Detect which cell encompasses the target text, then output its (x, y) center coordinate. 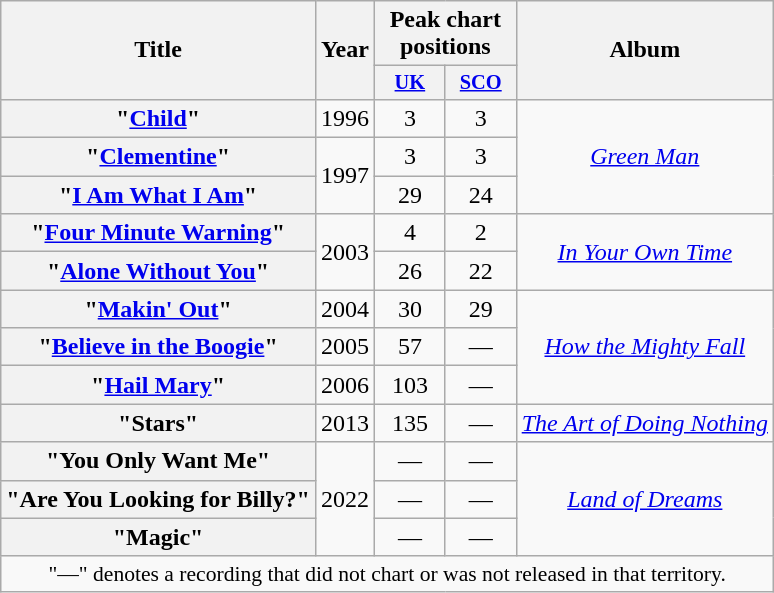
"Four Minute Warning" (158, 233)
The Art of Doing Nothing (644, 423)
57 (410, 347)
2013 (344, 423)
24 (480, 195)
103 (410, 385)
"—" denotes a recording that did not chart or was not released in that territory. (388, 574)
"Hail Mary" (158, 385)
"Child" (158, 118)
2004 (344, 309)
1996 (344, 118)
22 (480, 271)
1997 (344, 176)
Year (344, 50)
"Clementine" (158, 157)
2022 (344, 499)
Peak chart positions (445, 34)
"Stars" (158, 423)
How the Mighty Fall (644, 347)
Title (158, 50)
"Believe in the Boogie" (158, 347)
2006 (344, 385)
"Alone Without You" (158, 271)
UK (410, 83)
In Your Own Time (644, 252)
"I Am What I Am" (158, 195)
4 (410, 233)
"Are You Looking for Billy?" (158, 499)
30 (410, 309)
Album (644, 50)
Green Man (644, 156)
26 (410, 271)
2 (480, 233)
Land of Dreams (644, 499)
"Magic" (158, 537)
2003 (344, 252)
SCO (480, 83)
2005 (344, 347)
"Makin' Out" (158, 309)
"You Only Want Me" (158, 461)
135 (410, 423)
